Return the (X, Y) coordinate for the center point of the cell that contains the specified text.  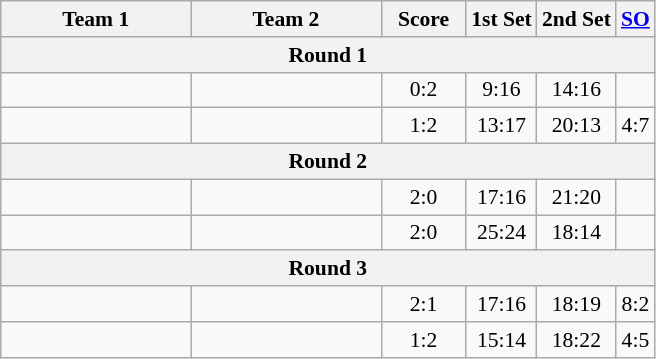
13:17 (502, 126)
2nd Set (576, 19)
1st Set (502, 19)
18:22 (576, 340)
21:20 (576, 197)
4:7 (636, 126)
Score (424, 19)
20:13 (576, 126)
Team 2 (286, 19)
18:19 (576, 304)
14:16 (576, 90)
25:24 (502, 233)
4:5 (636, 340)
Round 1 (328, 55)
Round 3 (328, 269)
2:1 (424, 304)
9:16 (502, 90)
Round 2 (328, 162)
0:2 (424, 90)
Team 1 (96, 19)
15:14 (502, 340)
18:14 (576, 233)
8:2 (636, 304)
SO (636, 19)
